Extract the [X, Y] coordinate from the center of the cell holding the provided text.  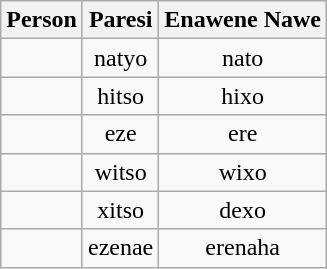
wixo [243, 172]
ezenae [120, 248]
natyo [120, 58]
eze [120, 134]
ere [243, 134]
dexo [243, 210]
hixo [243, 96]
nato [243, 58]
Person [42, 20]
hitso [120, 96]
witso [120, 172]
Paresi [120, 20]
Enawene Nawe [243, 20]
erenaha [243, 248]
xitso [120, 210]
